Find where the given text appears and provide that cell's center as (X, Y) coordinate. 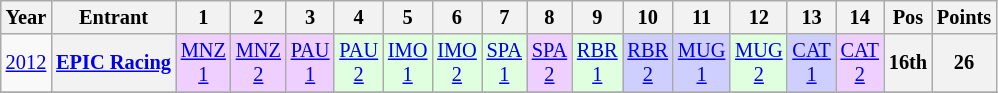
Year (26, 17)
7 (504, 17)
2012 (26, 63)
26 (964, 63)
11 (702, 17)
9 (597, 17)
Entrant (114, 17)
2 (258, 17)
SPA2 (550, 63)
MUG1 (702, 63)
RBR2 (647, 63)
MUG2 (758, 63)
1 (204, 17)
Pos (908, 17)
CAT1 (811, 63)
8 (550, 17)
16th (908, 63)
SPA1 (504, 63)
12 (758, 17)
6 (456, 17)
RBR1 (597, 63)
Points (964, 17)
10 (647, 17)
EPIC Racing (114, 63)
14 (860, 17)
3 (310, 17)
4 (358, 17)
13 (811, 17)
IMO2 (456, 63)
IMO1 (408, 63)
MNZ2 (258, 63)
5 (408, 17)
CAT2 (860, 63)
PAU1 (310, 63)
PAU2 (358, 63)
MNZ1 (204, 63)
